Output the [X, Y] coordinate of the center of the cell containing the given text.  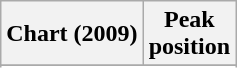
Chart (2009) [72, 34]
Peakposition [189, 34]
